Provide the [X, Y] coordinate of the cell's center where the given text is located.  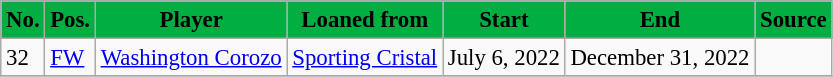
July 6, 2022 [504, 58]
Player [191, 20]
Loaned from [365, 20]
December 31, 2022 [660, 58]
Source [794, 20]
Sporting Cristal [365, 58]
End [660, 20]
FW [70, 58]
Washington Corozo [191, 58]
32 [23, 58]
Start [504, 20]
Pos. [70, 20]
No. [23, 20]
